Extract the [X, Y] coordinate from the center of the cell holding the provided text.  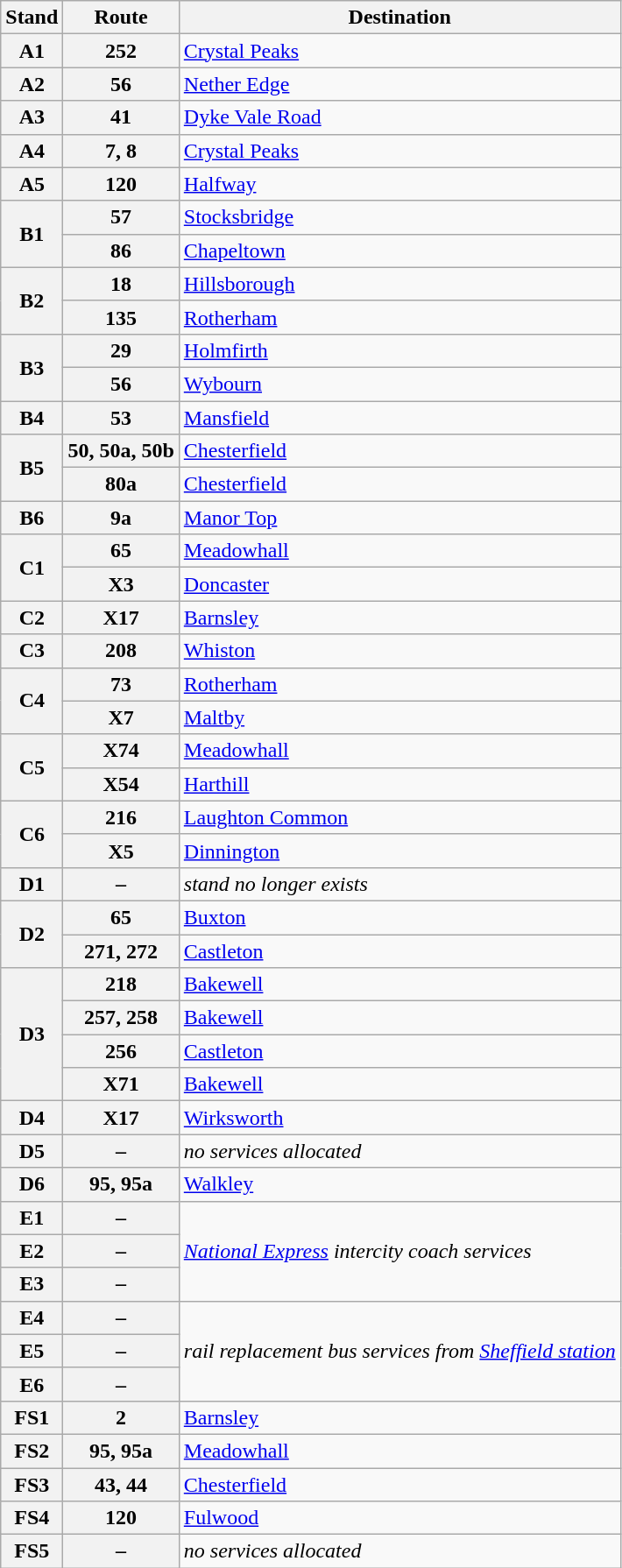
E1 [32, 1218]
Dinnington [399, 851]
A2 [32, 84]
135 [121, 317]
Stand [32, 18]
Chapeltown [399, 251]
D5 [32, 1151]
257, 258 [121, 1018]
FS1 [32, 1417]
X54 [121, 784]
C6 [32, 834]
208 [121, 651]
A4 [32, 151]
Harthill [399, 784]
B2 [32, 300]
E4 [32, 1317]
C1 [32, 568]
57 [121, 217]
D4 [32, 1118]
National Express intercity coach services [399, 1251]
X7 [121, 717]
D6 [32, 1184]
A3 [32, 117]
86 [121, 251]
Destination [399, 18]
E2 [32, 1251]
Mansfield [399, 418]
Holmfirth [399, 350]
256 [121, 1051]
C4 [32, 701]
stand no longer exists [399, 884]
53 [121, 418]
B1 [32, 234]
E3 [32, 1284]
2 [121, 1417]
FS3 [32, 1485]
Fulwood [399, 1518]
271, 272 [121, 950]
A1 [32, 51]
Maltby [399, 717]
41 [121, 117]
FS2 [32, 1451]
Dyke Vale Road [399, 117]
Hillsborough [399, 284]
Buxton [399, 917]
80a [121, 484]
B5 [32, 468]
216 [121, 817]
Doncaster [399, 584]
C2 [32, 618]
Nether Edge [399, 84]
A5 [32, 184]
218 [121, 985]
Whiston [399, 651]
Wirksworth [399, 1118]
E5 [32, 1351]
E6 [32, 1384]
Wybourn [399, 384]
rail replacement bus services from Sheffield station [399, 1351]
X5 [121, 851]
X71 [121, 1084]
FS5 [32, 1551]
FS4 [32, 1518]
Laughton Common [399, 817]
73 [121, 684]
B4 [32, 418]
29 [121, 350]
Halfway [399, 184]
Walkley [399, 1184]
18 [121, 284]
Route [121, 18]
C3 [32, 651]
Stocksbridge [399, 217]
D1 [32, 884]
D2 [32, 934]
50, 50a, 50b [121, 451]
9a [121, 518]
Manor Top [399, 518]
B6 [32, 518]
X74 [121, 751]
X3 [121, 584]
7, 8 [121, 151]
252 [121, 51]
B3 [32, 367]
43, 44 [121, 1485]
C5 [32, 767]
D3 [32, 1035]
